Scan for the cell matching the given text and deliver its (X, Y) coordinate at center. 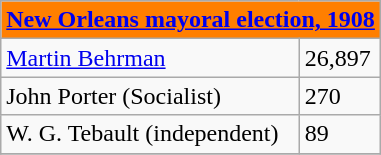
W. G. Tebault (independent) (150, 134)
New Orleans mayoral election, 1908 (191, 20)
26,897 (340, 58)
270 (340, 96)
John Porter (Socialist) (150, 96)
89 (340, 134)
Martin Behrman (150, 58)
